Pinpoint the cell where the given text exists, returning its [x, y] midpoint coordinate. 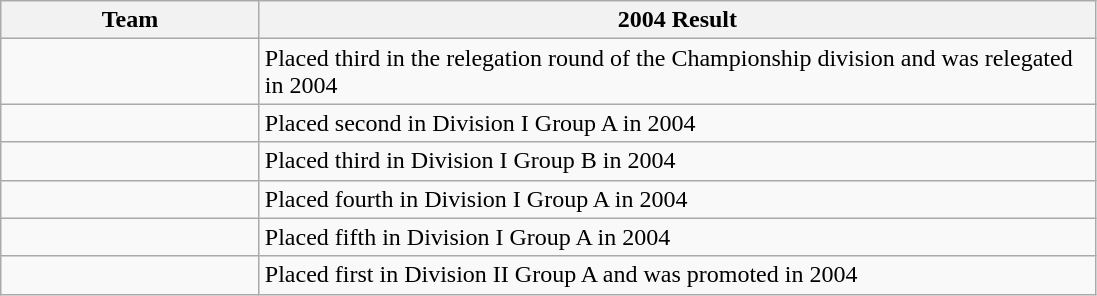
Placed fourth in Division I Group A in 2004 [677, 199]
Placed fifth in Division I Group A in 2004 [677, 237]
Placed first in Division II Group A and was promoted in 2004 [677, 275]
Placed second in Division I Group A in 2004 [677, 123]
2004 Result [677, 20]
Placed third in the relegation round of the Championship division and was relegated in 2004 [677, 72]
Placed third in Division I Group B in 2004 [677, 161]
Team [130, 20]
